Scan for the cell matching the given text and deliver its (x, y) coordinate at center. 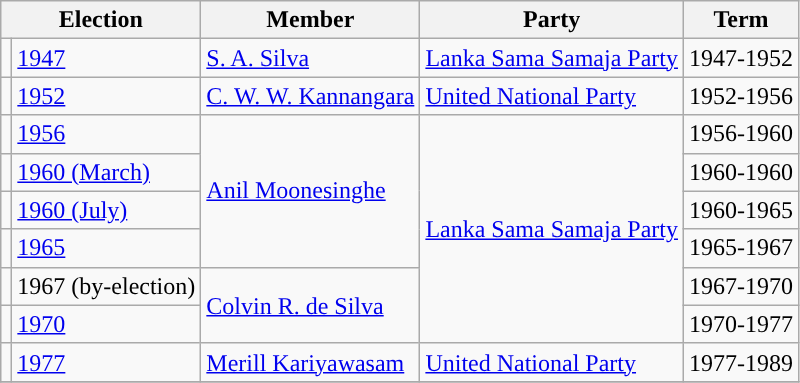
1960 (July) (106, 210)
1965-1967 (742, 248)
Party (552, 20)
Term (742, 20)
Anil Moonesinghe (310, 191)
C. W. W. Kannangara (310, 96)
1970-1977 (742, 324)
1965 (106, 248)
1960-1960 (742, 172)
1960 (March) (106, 172)
1956-1960 (742, 134)
Member (310, 20)
Election (101, 20)
1956 (106, 134)
1970 (106, 324)
1947-1952 (742, 58)
1947 (106, 58)
1952-1956 (742, 96)
1967 (by-election) (106, 286)
1977 (106, 362)
1977-1989 (742, 362)
1960-1965 (742, 210)
S. A. Silva (310, 58)
1967-1970 (742, 286)
Merill Kariyawasam (310, 362)
Colvin R. de Silva (310, 305)
1952 (106, 96)
